Output the (X, Y) coordinate of the center of the cell containing the given text.  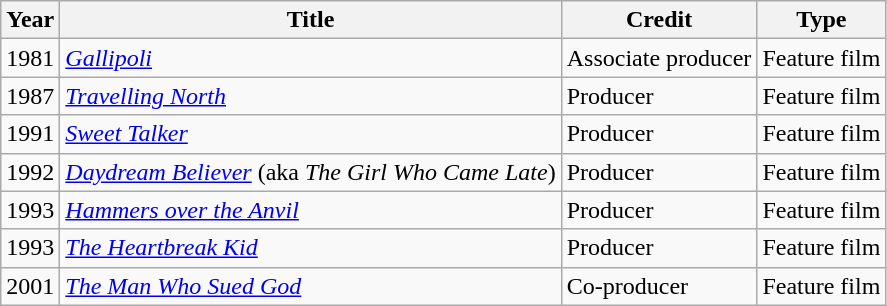
Credit (659, 20)
Title (310, 20)
Year (30, 20)
2001 (30, 286)
1981 (30, 58)
1991 (30, 134)
1987 (30, 96)
Associate producer (659, 58)
Gallipoli (310, 58)
Type (822, 20)
Hammers over the Anvil (310, 210)
Travelling North (310, 96)
1992 (30, 172)
The Man Who Sued God (310, 286)
Sweet Talker (310, 134)
Daydream Believer (aka The Girl Who Came Late) (310, 172)
The Heartbreak Kid (310, 248)
Co-producer (659, 286)
